Identify which cell holds the provided text, then report its [x, y] central coordinate. 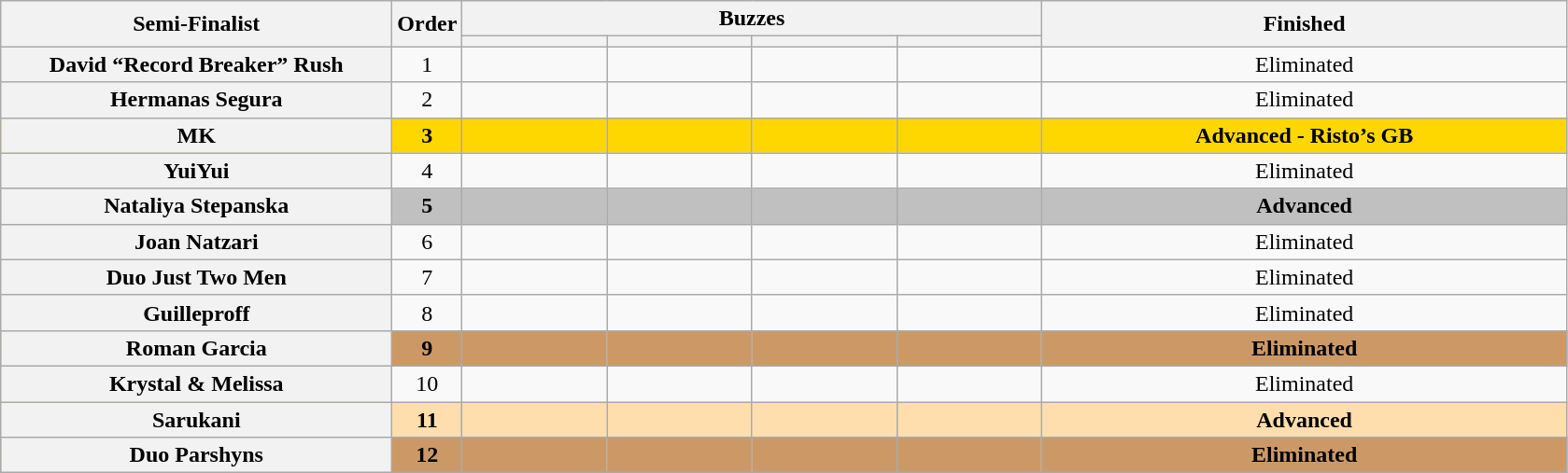
Roman Garcia [196, 348]
8 [428, 313]
1 [428, 64]
Guilleproff [196, 313]
10 [428, 383]
5 [428, 206]
Joan Natzari [196, 242]
Hermanas Segura [196, 100]
MK [196, 135]
2 [428, 100]
Order [428, 24]
Sarukani [196, 419]
Buzzes [752, 19]
6 [428, 242]
7 [428, 277]
Duo Just Two Men [196, 277]
9 [428, 348]
Duo Parshyns [196, 455]
YuiYui [196, 171]
David “Record Breaker” Rush [196, 64]
12 [428, 455]
3 [428, 135]
Krystal & Melissa [196, 383]
4 [428, 171]
Semi-Finalist [196, 24]
Finished [1304, 24]
11 [428, 419]
Nataliya Stepanska [196, 206]
Advanced - Risto’s GB [1304, 135]
